Locate the cell with the specified text and output its (X, Y) center coordinate. 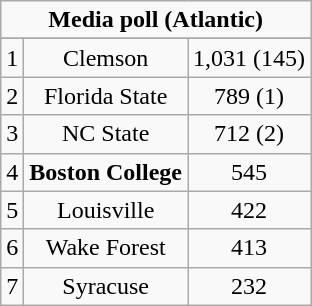
Media poll (Atlantic) (156, 20)
7 (12, 286)
Wake Forest (106, 248)
Clemson (106, 58)
4 (12, 172)
1 (12, 58)
3 (12, 134)
NC State (106, 134)
712 (2) (250, 134)
545 (250, 172)
Boston College (106, 172)
232 (250, 286)
Florida State (106, 96)
Syracuse (106, 286)
413 (250, 248)
Louisville (106, 210)
6 (12, 248)
2 (12, 96)
789 (1) (250, 96)
1,031 (145) (250, 58)
422 (250, 210)
5 (12, 210)
